Return the (x, y) coordinate for the center point of the cell that contains the specified text.  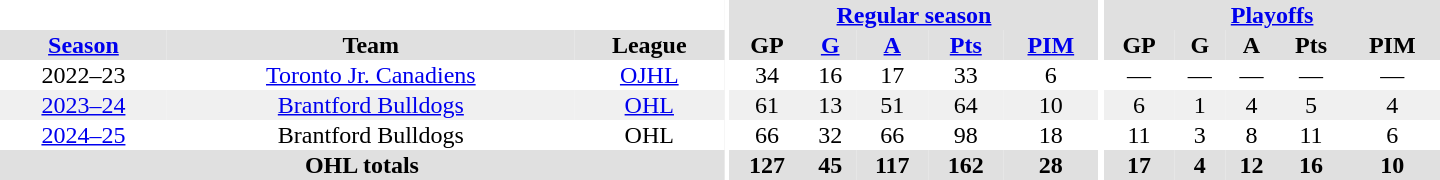
33 (966, 75)
OHL totals (362, 165)
2024–25 (84, 135)
3 (1200, 135)
98 (966, 135)
32 (830, 135)
117 (892, 165)
OJHL (650, 75)
Season (84, 45)
61 (768, 105)
Team (371, 45)
League (650, 45)
2023–24 (84, 105)
127 (768, 165)
34 (768, 75)
5 (1310, 105)
2022–23 (84, 75)
162 (966, 165)
8 (1252, 135)
Regular season (914, 15)
64 (966, 105)
45 (830, 165)
51 (892, 105)
28 (1050, 165)
Toronto Jr. Canadiens (371, 75)
12 (1252, 165)
18 (1050, 135)
1 (1200, 105)
13 (830, 105)
Playoffs (1272, 15)
